Search for the cell housing the specified text and yield its [x, y] center coordinate. 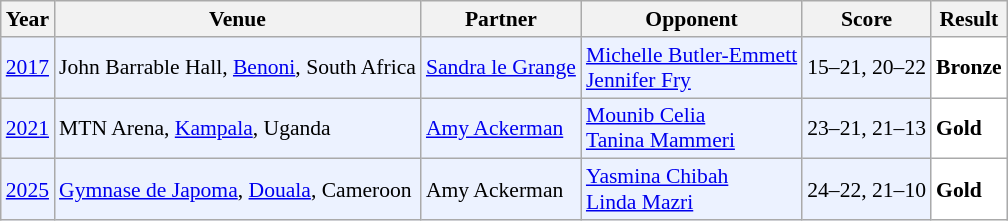
Score [866, 19]
Bronze [969, 68]
23–21, 21–13 [866, 128]
Venue [238, 19]
2021 [28, 128]
Opponent [692, 19]
2017 [28, 68]
Partner [501, 19]
Year [28, 19]
Sandra le Grange [501, 68]
Mounib Celia Tanina Mammeri [692, 128]
Result [969, 19]
15–21, 20–22 [866, 68]
MTN Arena, Kampala, Uganda [238, 128]
Yasmina Chibah Linda Mazri [692, 190]
2025 [28, 190]
Michelle Butler-Emmett Jennifer Fry [692, 68]
24–22, 21–10 [866, 190]
Gymnase de Japoma, Douala, Cameroon [238, 190]
John Barrable Hall, Benoni, South Africa [238, 68]
